Search for the cell housing the specified text and yield its (x, y) center coordinate. 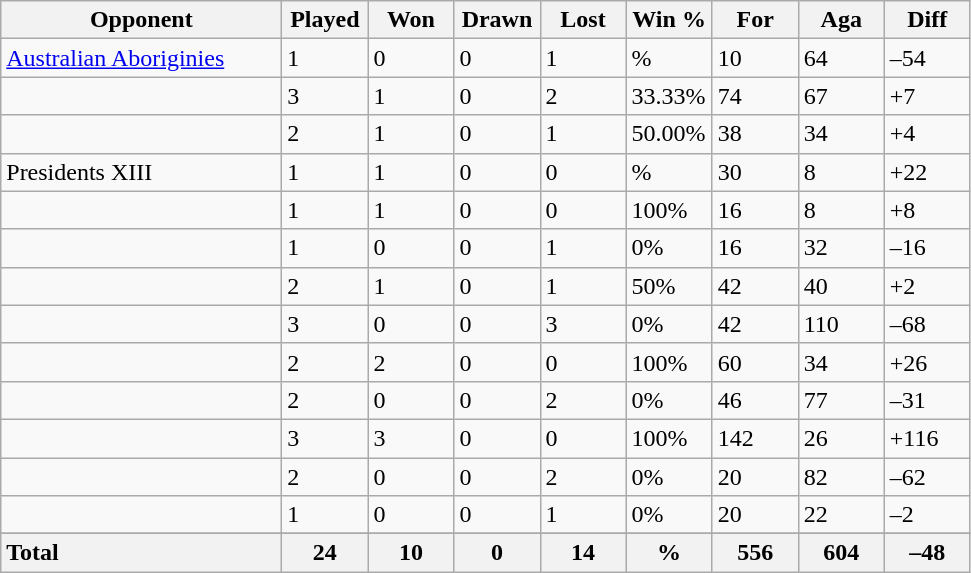
+7 (927, 96)
60 (755, 362)
+116 (927, 438)
Lost (583, 20)
46 (755, 400)
77 (841, 400)
Won (411, 20)
38 (755, 134)
–54 (927, 58)
For (755, 20)
+2 (927, 286)
30 (755, 172)
142 (755, 438)
–62 (927, 477)
Opponent (142, 20)
–48 (927, 553)
–16 (927, 248)
50% (669, 286)
22 (841, 515)
+4 (927, 134)
+8 (927, 210)
Presidents XIII (142, 172)
24 (325, 553)
110 (841, 324)
Played (325, 20)
Australian Aboriginies (142, 58)
+26 (927, 362)
64 (841, 58)
26 (841, 438)
32 (841, 248)
67 (841, 96)
604 (841, 553)
40 (841, 286)
Diff (927, 20)
–68 (927, 324)
Aga (841, 20)
82 (841, 477)
–2 (927, 515)
Total (142, 553)
Win % (669, 20)
50.00% (669, 134)
14 (583, 553)
+22 (927, 172)
Drawn (497, 20)
556 (755, 553)
33.33% (669, 96)
–31 (927, 400)
74 (755, 96)
